Identify which cell holds the provided text, then report its [X, Y] central coordinate. 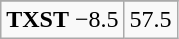
57.5 [150, 20]
TXST −8.5 [62, 20]
